For the text-containing cell, return its midpoint in (x, y) coordinate format. 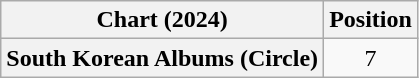
South Korean Albums (Circle) (162, 58)
Position (371, 20)
7 (371, 58)
Chart (2024) (162, 20)
